Return [x, y] of the center of cell containing provided text 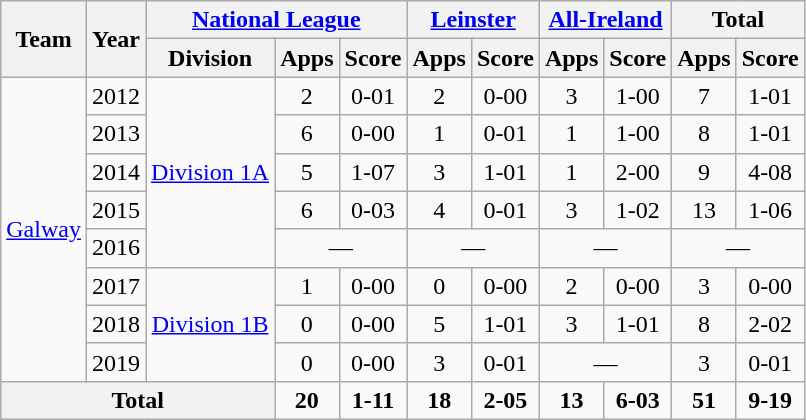
Year [116, 39]
2014 [116, 172]
1-02 [638, 210]
1-07 [373, 172]
4 [439, 210]
2019 [116, 362]
9-19 [770, 400]
All-Ireland [605, 20]
1-06 [770, 210]
7 [704, 96]
2-00 [638, 172]
20 [307, 400]
Team [44, 39]
6-03 [638, 400]
0-03 [373, 210]
4-08 [770, 172]
Division [210, 58]
Division 1B [210, 324]
National League [276, 20]
2-05 [505, 400]
2015 [116, 210]
1-11 [373, 400]
2016 [116, 248]
2017 [116, 286]
2013 [116, 134]
9 [704, 172]
Division 1A [210, 172]
Leinster [473, 20]
2012 [116, 96]
51 [704, 400]
2018 [116, 324]
18 [439, 400]
Galway [44, 229]
2-02 [770, 324]
